Extract the (x, y) coordinate from the center of the cell holding the provided text.  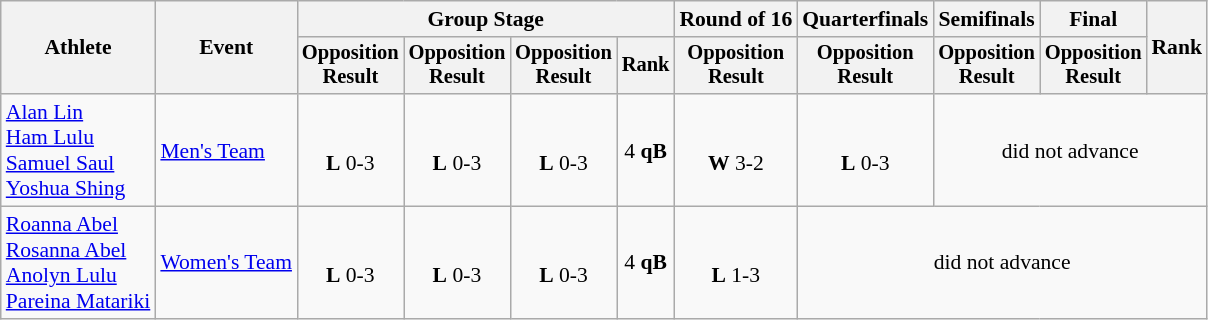
Women's Team (226, 263)
Semifinals (986, 19)
Alan LinHam LuluSamuel SaulYoshua Shing (78, 150)
Event (226, 48)
W 3-2 (736, 150)
Final (1094, 19)
Quarterfinals (865, 19)
Group Stage (486, 19)
L 1-3 (736, 263)
Round of 16 (736, 19)
Athlete (78, 48)
Men's Team (226, 150)
Roanna AbelRosanna AbelAnolyn LuluPareina Matariki (78, 263)
